Capture the cell that displays the provided text and extract its [x, y] central coordinate. 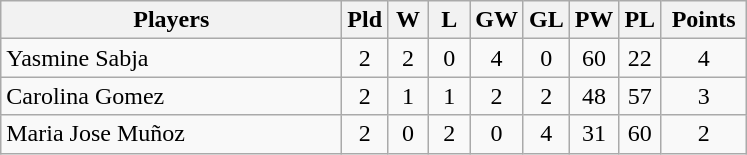
57 [640, 96]
W [408, 20]
22 [640, 58]
31 [594, 134]
PW [594, 20]
GW [497, 20]
Carolina Gomez [172, 96]
Points [704, 20]
48 [594, 96]
PL [640, 20]
Yasmine Sabja [172, 58]
3 [704, 96]
Pld [365, 20]
L [450, 20]
GL [546, 20]
Maria Jose Muñoz [172, 134]
Players [172, 20]
